Provide the [X, Y] coordinate of the cell's center where the given text is located.  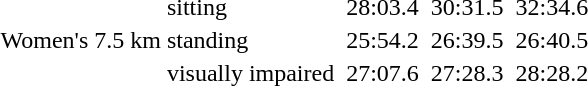
26:39.5 [467, 40]
25:54.2 [383, 40]
standing [250, 40]
